Return (x, y) of the center of cell containing provided text 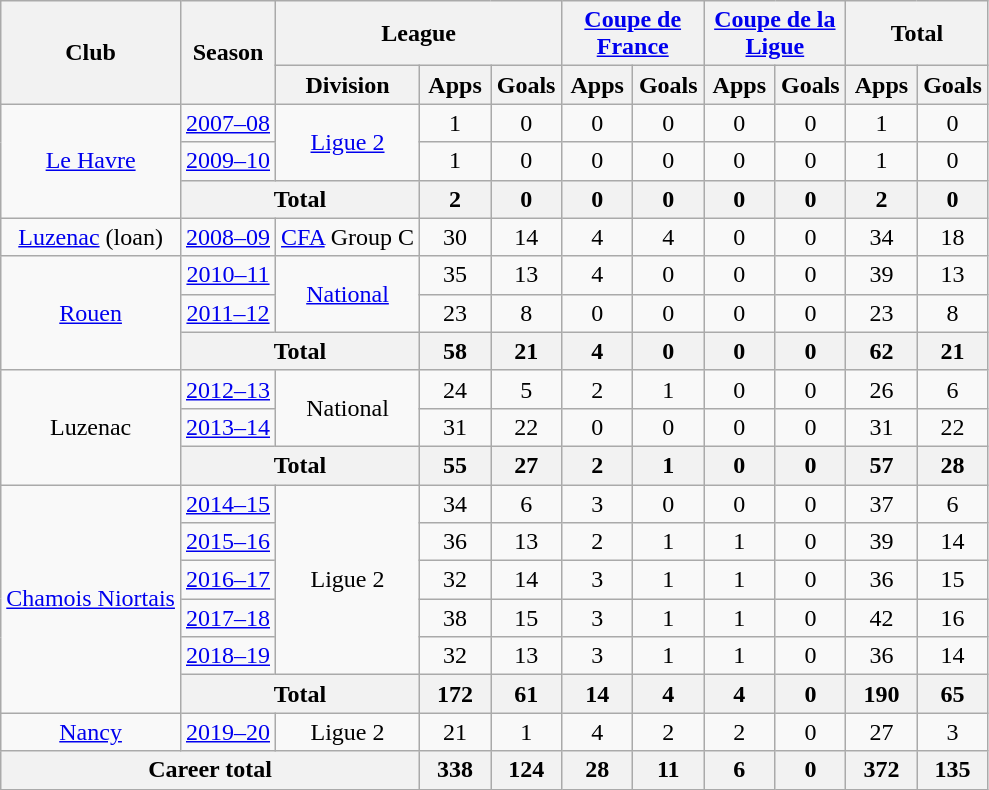
35 (456, 275)
Le Havre (91, 161)
65 (952, 694)
5 (526, 389)
2019–20 (228, 732)
Coupe de la Ligue (775, 34)
57 (882, 465)
42 (882, 618)
62 (882, 351)
24 (456, 389)
55 (456, 465)
2015–16 (228, 542)
Nancy (91, 732)
2014–15 (228, 503)
2010–11 (228, 275)
Luzenac (91, 427)
2011–12 (228, 313)
18 (952, 237)
Season (228, 52)
Luzenac (loan) (91, 237)
190 (882, 694)
26 (882, 389)
37 (882, 503)
Career total (210, 770)
338 (456, 770)
Division (348, 85)
Rouen (91, 313)
2017–18 (228, 618)
2018–19 (228, 656)
2009–10 (228, 161)
61 (526, 694)
11 (668, 770)
2012–13 (228, 389)
372 (882, 770)
Chamois Niortais (91, 598)
Club (91, 52)
58 (456, 351)
Coupe de France (633, 34)
CFA Group C (348, 237)
172 (456, 694)
2016–17 (228, 580)
16 (952, 618)
38 (456, 618)
2013–14 (228, 427)
League (419, 34)
30 (456, 237)
2007–08 (228, 123)
124 (526, 770)
2008–09 (228, 237)
135 (952, 770)
